Capture the cell that displays the provided text and extract its [x, y] central coordinate. 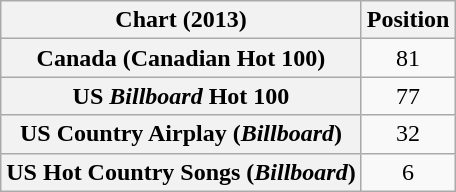
US Hot Country Songs (Billboard) [181, 172]
77 [408, 96]
US Billboard Hot 100 [181, 96]
Chart (2013) [181, 20]
Canada (Canadian Hot 100) [181, 58]
81 [408, 58]
Position [408, 20]
32 [408, 134]
6 [408, 172]
US Country Airplay (Billboard) [181, 134]
